Find where the given text appears and provide that cell's center as (X, Y) coordinate. 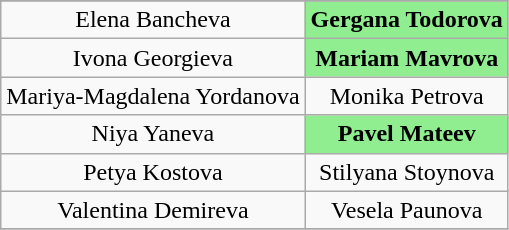
Ivona Georgieva (153, 58)
Petya Kostova (153, 172)
Mariam Mavrova (406, 58)
Vesela Paunova (406, 210)
Elena Bancheva (153, 20)
Mariya-Magdalena Yordanova (153, 96)
Monika Petrova (406, 96)
Stilyana Stoynova (406, 172)
Pavel Mateev (406, 134)
Gergana Todorova (406, 20)
Niya Yaneva (153, 134)
Valentina Demireva (153, 210)
